For the text-containing cell, return its midpoint in (x, y) coordinate format. 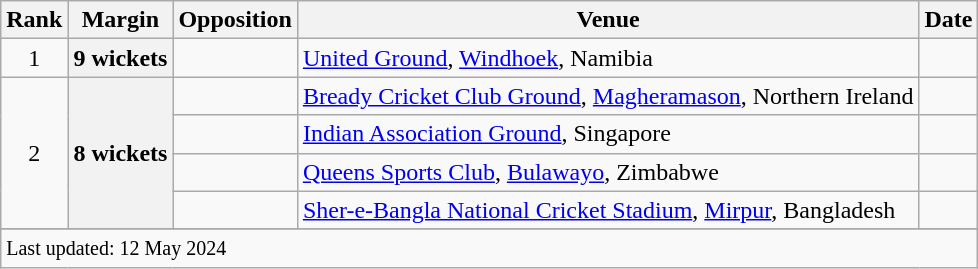
9 wickets (120, 58)
2 (34, 153)
Rank (34, 20)
Date (948, 20)
Sher-e-Bangla National Cricket Stadium, Mirpur, Bangladesh (608, 210)
8 wickets (120, 153)
Indian Association Ground, Singapore (608, 134)
Bready Cricket Club Ground, Magheramason, Northern Ireland (608, 96)
Opposition (235, 20)
Venue (608, 20)
Last updated: 12 May 2024 (490, 248)
Margin (120, 20)
1 (34, 58)
Queens Sports Club, Bulawayo, Zimbabwe (608, 172)
United Ground, Windhoek, Namibia (608, 58)
